Determine the (X, Y) coordinate at the center of the cell enclosing the given text.  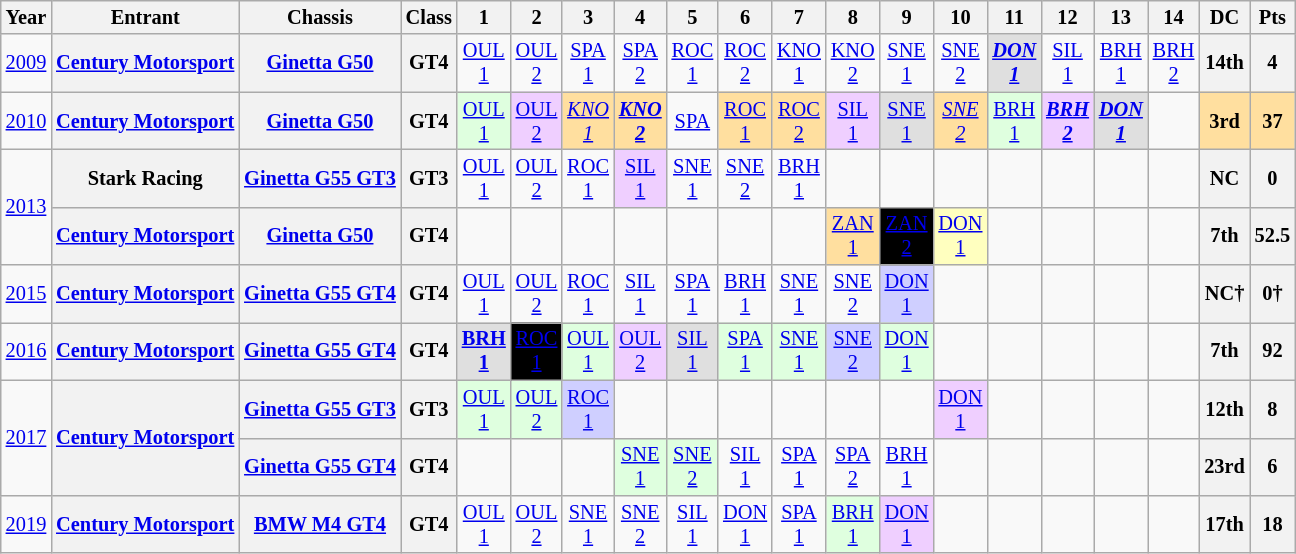
12 (1068, 17)
17th (1224, 524)
Year (26, 17)
11 (1014, 17)
13 (1121, 17)
7 (799, 17)
3 (588, 17)
Chassis (320, 17)
1 (484, 17)
2013 (26, 206)
9 (907, 17)
Stark Racing (145, 178)
3rd (1224, 121)
NC (1224, 178)
37 (1272, 121)
2019 (26, 524)
2017 (26, 438)
2 (537, 17)
ZAN1 (853, 236)
14 (1174, 17)
0 (1272, 178)
18 (1272, 524)
2009 (26, 63)
Entrant (145, 17)
Class (429, 17)
52.5 (1272, 236)
ZAN2 (907, 236)
23rd (1224, 467)
10 (960, 17)
92 (1272, 351)
2010 (26, 121)
BMW M4 GT4 (320, 524)
14th (1224, 63)
12th (1224, 409)
5 (693, 17)
DC (1224, 17)
2016 (26, 351)
SPA (693, 121)
2015 (26, 294)
0† (1272, 294)
Pts (1272, 17)
NC† (1224, 294)
